Extract the [x, y] coordinate from the center of the cell holding the provided text.  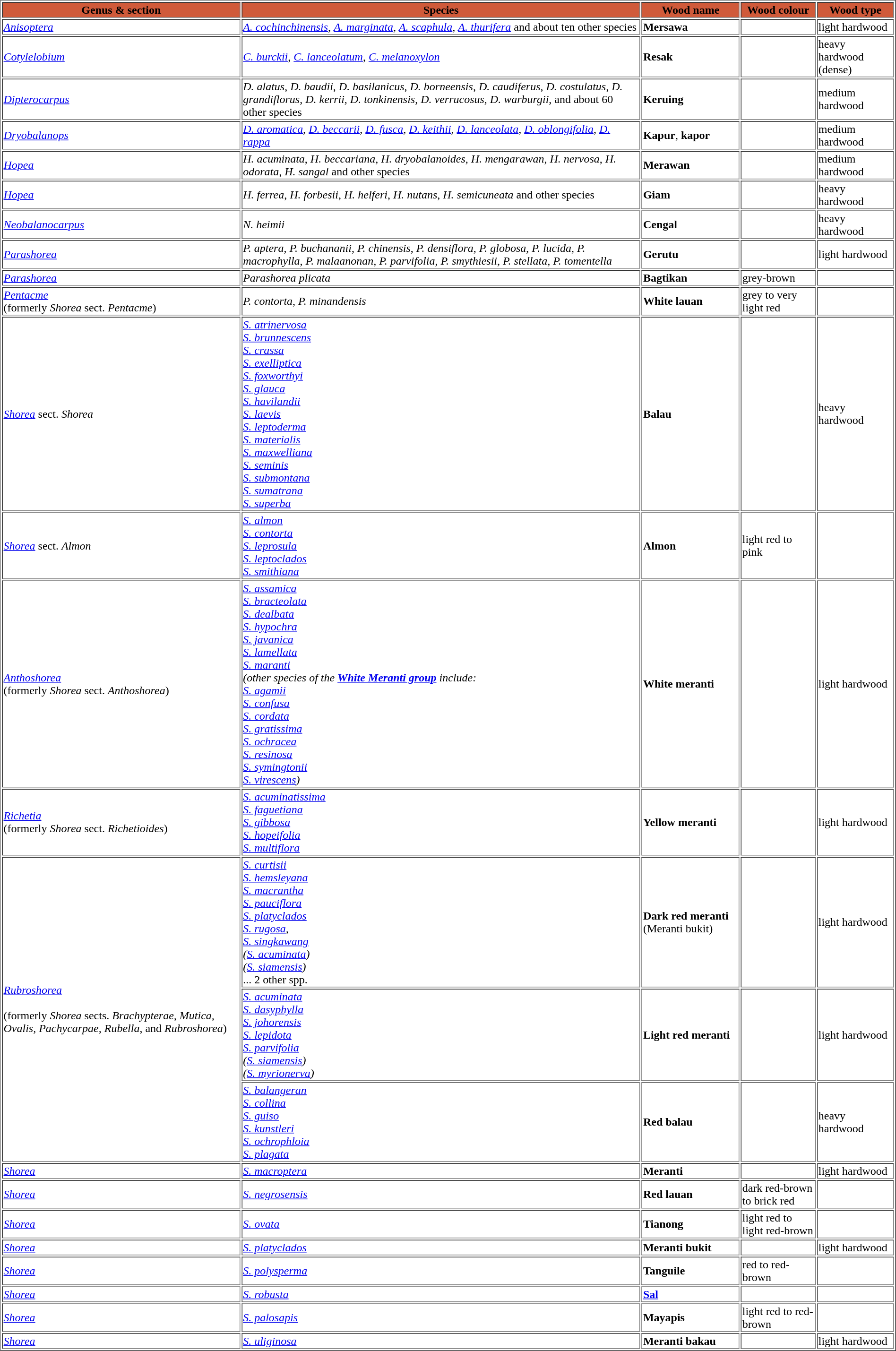
light red to pink [778, 545]
S. macroptera [441, 1171]
Kapur, kapor [691, 135]
heavy hardwood (dense) [855, 57]
light red to red-brown [778, 1317]
Dryobalanops [121, 135]
Balau [691, 414]
Cotylelobium [121, 57]
S. acuminatissima S. faguetiana S. gibbosa S. hopeifolia S. multiflora [441, 822]
Keruing [691, 99]
C. burckii, C. lanceolatum, C. melanoxylon [441, 57]
S. palosapis [441, 1317]
H. ferrea, H. forbesii, H. helferi, H. nutans, H. semicuneata and other species [441, 195]
Red balau [691, 1122]
S. negrosensis [441, 1195]
D. aromatica, D. beccarii, D. fusca, D. keithii, D. lanceolata, D. oblongifolia, D. rappa [441, 135]
S. ovata [441, 1224]
grey-brown [778, 278]
Dipterocarpus [121, 99]
Tanguile [691, 1271]
H. acuminata, H. beccariana, H. dryobalanoides, H. mengarawan, H. nervosa, H. odorata, H. sangal and other species [441, 165]
S. platyclados [441, 1248]
S. curtisii S. hemsleyana S. macrantha S. pauciflora S. platyclados S. rugosa, S. singkawang(S. acuminata)(S. siamensis) ... 2 other spp. [441, 922]
light red to light red-brown [778, 1224]
Wood name [691, 9]
Almon [691, 545]
White meranti [691, 684]
grey to very light red [778, 301]
Wood type [855, 9]
Anisoptera [121, 26]
Light red meranti [691, 1035]
Gerutu [691, 254]
Rubroshorea(formerly Shorea sects. Brachypterae, Mutica, Ovalis, Pachycarpae, Rubella, and Rubroshorea) [121, 1009]
Shorea sect. Shorea [121, 414]
Tianong [691, 1224]
Species [441, 9]
Sal [691, 1294]
Merawan [691, 165]
Parashorea plicata [441, 278]
Yellow meranti [691, 822]
Shorea sect. Almon [121, 545]
Bagtikan [691, 278]
Neobalanocarpus [121, 225]
Richetia(formerly Shorea sect. Richetioides) [121, 822]
Dark red meranti (Meranti bukit) [691, 922]
S. polysperma [441, 1271]
P. contorta, P. minandensis [441, 301]
Wood colour [778, 9]
Pentacme(formerly Shorea sect. Pentacme) [121, 301]
Red lauan [691, 1195]
N. heimii [441, 225]
S. acuminata S. dasyphylla S. johorensis S. lepidota S. parvifolia(S. siamensis)(S. myrionerva) [441, 1035]
dark red-brown to brick red [778, 1195]
S. robusta [441, 1294]
Meranti [691, 1171]
White lauan [691, 301]
Giam [691, 195]
Mayapis [691, 1317]
A. cochinchinensis, A. marginata, A. scaphula, A. thurifera and about ten other species [441, 26]
Meranti bukit [691, 1248]
S. uliginosa [441, 1341]
Resak [691, 57]
Mersawa [691, 26]
Anthoshorea(formerly Shorea sect. Anthoshorea) [121, 684]
S. balangeran S. collina S. guiso S. kunstleri S. ochrophloia S. plagata [441, 1122]
Genus & section [121, 9]
Meranti bakau [691, 1341]
red to red-brown [778, 1271]
S. almon S. contorta S. leprosula S. leptoclados S. smithiana [441, 545]
Cengal [691, 225]
